From the cell containing the given text, extract its center point as [X, Y] coordinate. 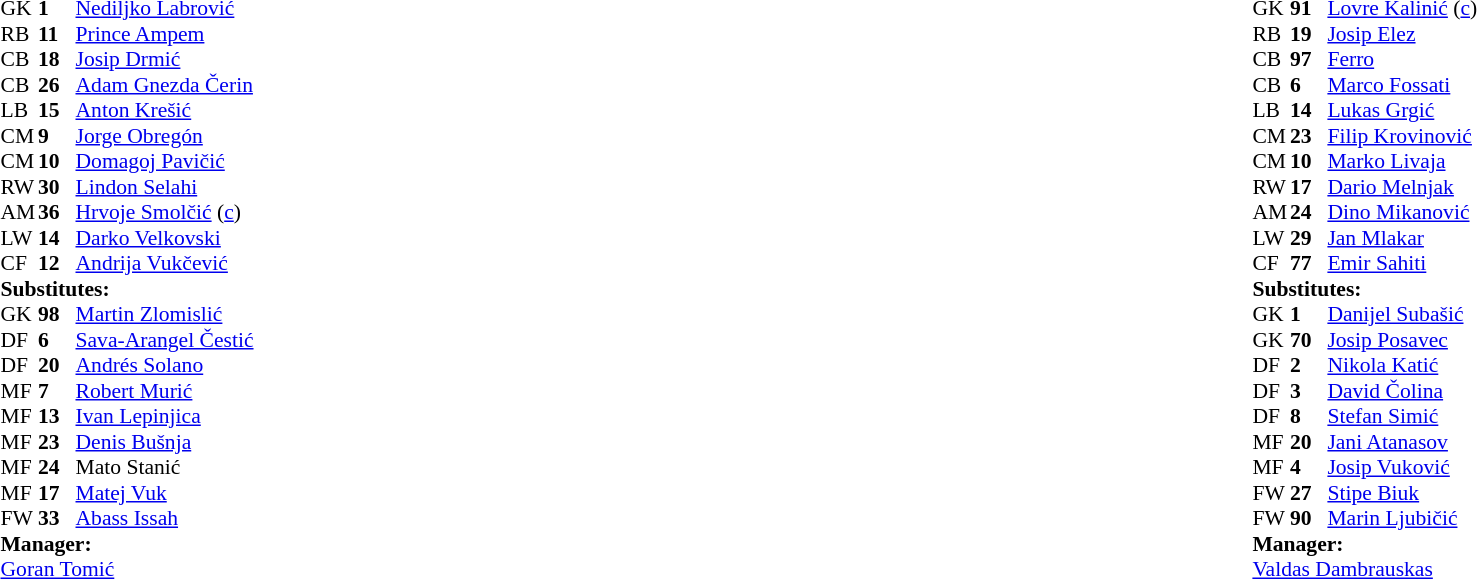
Jan Mlakar [1402, 238]
David Čolina [1402, 391]
36 [57, 213]
Hrvoje Smolčić (c) [165, 213]
Lukas Grgić [1402, 111]
27 [1309, 493]
Marco Fossati [1402, 85]
77 [1309, 263]
Emir Sahiti [1402, 263]
15 [57, 111]
12 [57, 263]
Josip Drmić [165, 59]
19 [1309, 34]
Stefan Simić [1402, 417]
Denis Bušnja [165, 442]
Prince Ampem [165, 34]
Josip Vuković [1402, 467]
Martin Zlomislić [165, 315]
Sava-Arangel Čestić [165, 340]
Andrija Vukčević [165, 263]
4 [1309, 467]
Marin Ljubičić [1402, 519]
29 [1309, 238]
Lindon Selahi [165, 187]
11 [57, 34]
Adam Gnezda Čerin [165, 85]
Marko Livaja [1402, 161]
Dario Melnjak [1402, 187]
Danijel Subašić [1402, 315]
Jani Atanasov [1402, 442]
Josip Elez [1402, 34]
Filip Krovinović [1402, 136]
Andrés Solano [165, 365]
Stipe Biuk [1402, 493]
13 [57, 417]
Darko Velkovski [165, 238]
Jorge Obregón [165, 136]
1 [1309, 315]
Nikola Katić [1402, 365]
3 [1309, 391]
Robert Murić [165, 391]
Domagoj Pavičić [165, 161]
Anton Krešić [165, 111]
26 [57, 85]
90 [1309, 519]
30 [57, 187]
Josip Posavec [1402, 340]
Ivan Lepinjica [165, 417]
Ferro [1402, 59]
7 [57, 391]
97 [1309, 59]
33 [57, 519]
Mato Stanić [165, 467]
8 [1309, 417]
Matej Vuk [165, 493]
Dino Mikanović [1402, 213]
98 [57, 315]
70 [1309, 340]
9 [57, 136]
18 [57, 59]
Abass Issah [165, 519]
2 [1309, 365]
